Scan for the cell matching the given text and deliver its [X, Y] coordinate at center. 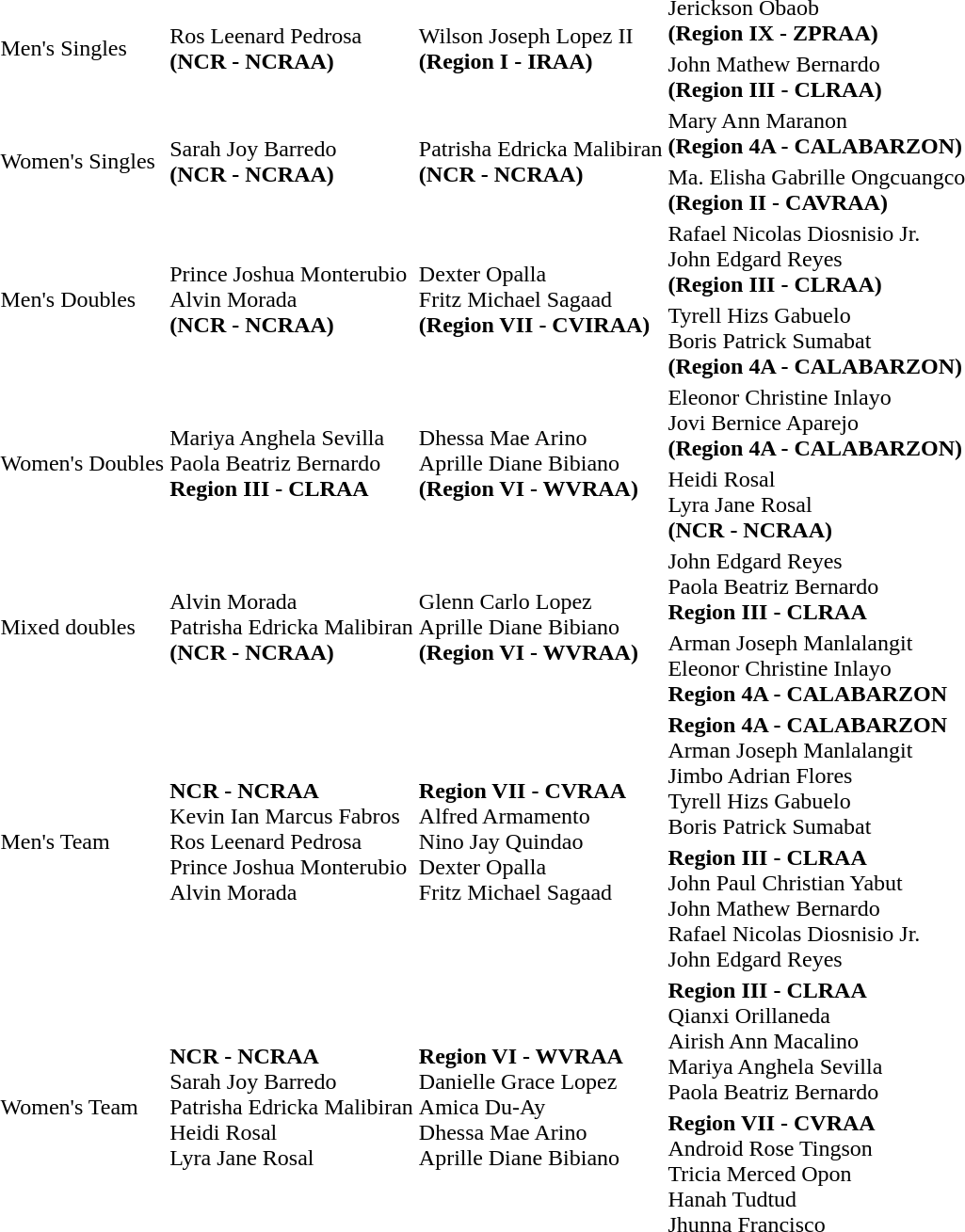
Region VII - CVRAAAlfred ArmamentoNino Jay QuindaoDexter OpallaFritz Michael Sagaad [540, 841]
NCR - NCRAAKevin Ian Marcus FabrosRos Leenard PedrosaPrince Joshua MonterubioAlvin Morada [292, 841]
Patrisha Edricka Malibiran(NCR - NCRAA) [540, 162]
Sarah Joy Barredo(NCR - NCRAA) [292, 162]
Glenn Carlo LopezAprille Diane Bibiano(Region VI - WVRAA) [540, 627]
Mariya Anghela SevillaPaola Beatriz BernardoRegion III - CLRAA [292, 463]
Dhessa Mae ArinoAprille Diane Bibiano(Region VI - WVRAA) [540, 463]
Dexter OpallaFritz Michael Sagaad(Region VII - CVIRAA) [540, 299]
Alvin MoradaPatrisha Edricka Malibiran(NCR - NCRAA) [292, 627]
Prince Joshua MonterubioAlvin Morada(NCR - NCRAA) [292, 299]
